Search for the cell housing the specified text and yield its [X, Y] center coordinate. 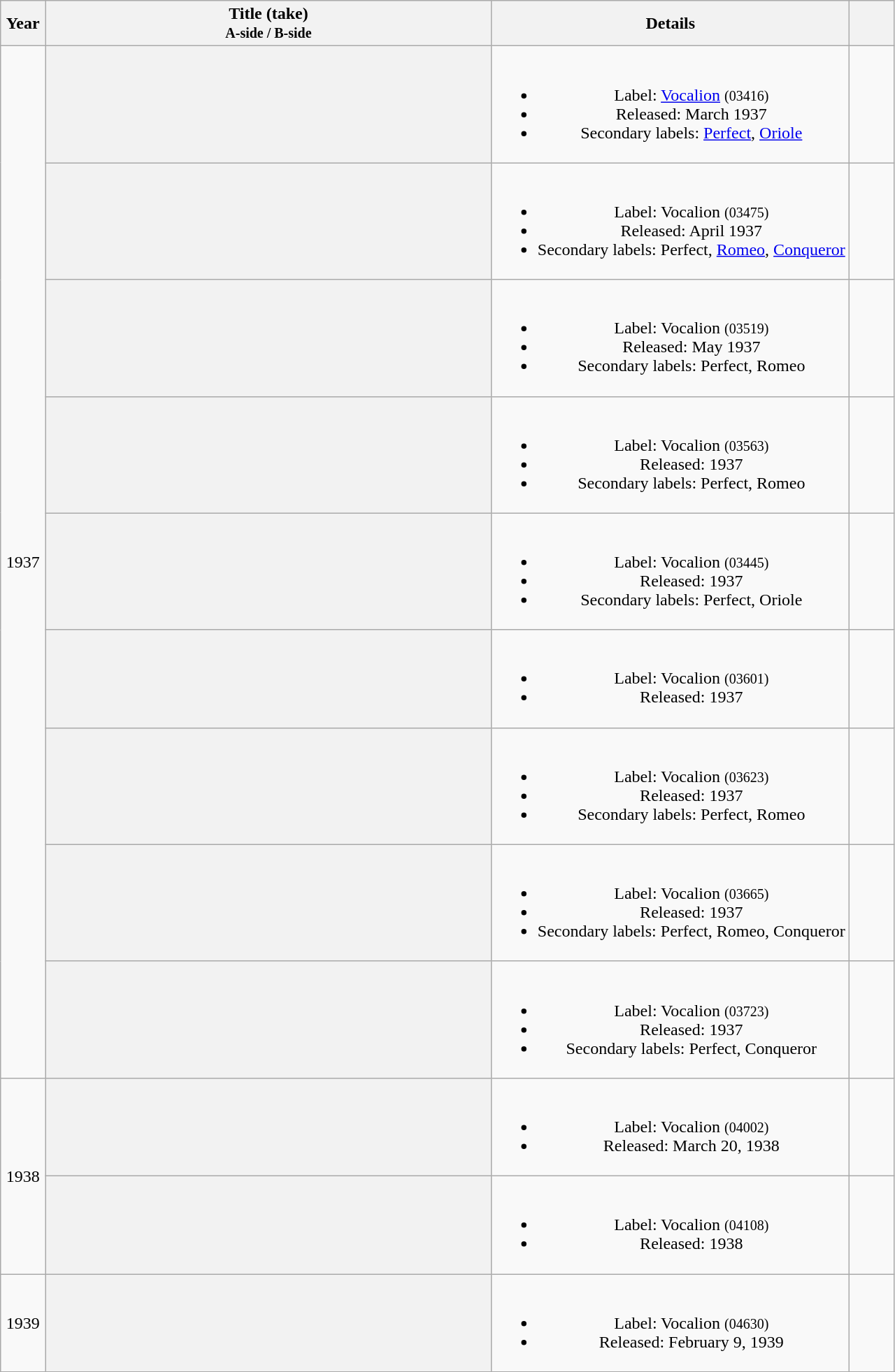
Label: Vocalion (04108)Released: 1938 [670, 1225]
Label: Vocalion (03475)Released: April 1937Secondary labels: Perfect, Romeo, Conqueror [670, 221]
Label: Vocalion (03723)Released: 1937Secondary labels: Perfect, Conqueror [670, 1019]
Label: Vocalion (03563)Released: 1937Secondary labels: Perfect, Romeo [670, 454]
Details [670, 24]
1938 [23, 1176]
Label: Vocalion (03445)Released: 1937Secondary labels: Perfect, Oriole [670, 572]
Label: Vocalion (03519)Released: May 1937Secondary labels: Perfect, Romeo [670, 338]
Label: Vocalion (04630)Released: February 9, 1939 [670, 1322]
Title (take)A-side / B-side [268, 24]
Label: Vocalion (03623)Released: 1937Secondary labels: Perfect, Romeo [670, 786]
1939 [23, 1322]
Label: Vocalion (03416)Released: March 1937Secondary labels: Perfect, Oriole [670, 105]
Year [23, 24]
Label: Vocalion (03665)Released: 1937Secondary labels: Perfect, Romeo, Conqueror [670, 903]
Label: Vocalion (04002)Released: March 20, 1938 [670, 1127]
1937 [23, 562]
Label: Vocalion (03601)Released: 1937 [670, 679]
